Provide the (x, y) coordinate of the cell's center where the given text is located.  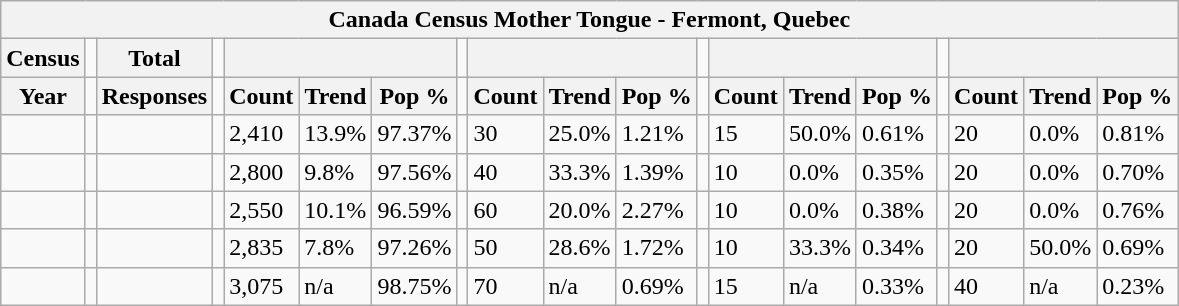
3,075 (262, 286)
7.8% (336, 248)
10.1% (336, 210)
0.61% (896, 134)
0.35% (896, 172)
97.37% (414, 134)
2,835 (262, 248)
Canada Census Mother Tongue - Fermont, Quebec (590, 20)
1.21% (656, 134)
30 (506, 134)
1.39% (656, 172)
Total (154, 58)
2,550 (262, 210)
70 (506, 286)
50 (506, 248)
60 (506, 210)
0.23% (1138, 286)
0.34% (896, 248)
28.6% (580, 248)
0.38% (896, 210)
0.33% (896, 286)
9.8% (336, 172)
96.59% (414, 210)
0.76% (1138, 210)
Responses (154, 96)
13.9% (336, 134)
Year (43, 96)
0.70% (1138, 172)
2,800 (262, 172)
97.56% (414, 172)
98.75% (414, 286)
97.26% (414, 248)
2.27% (656, 210)
Census (43, 58)
2,410 (262, 134)
20.0% (580, 210)
25.0% (580, 134)
1.72% (656, 248)
0.81% (1138, 134)
